Determine the (x, y) coordinate at the center of the cell enclosing the given text.  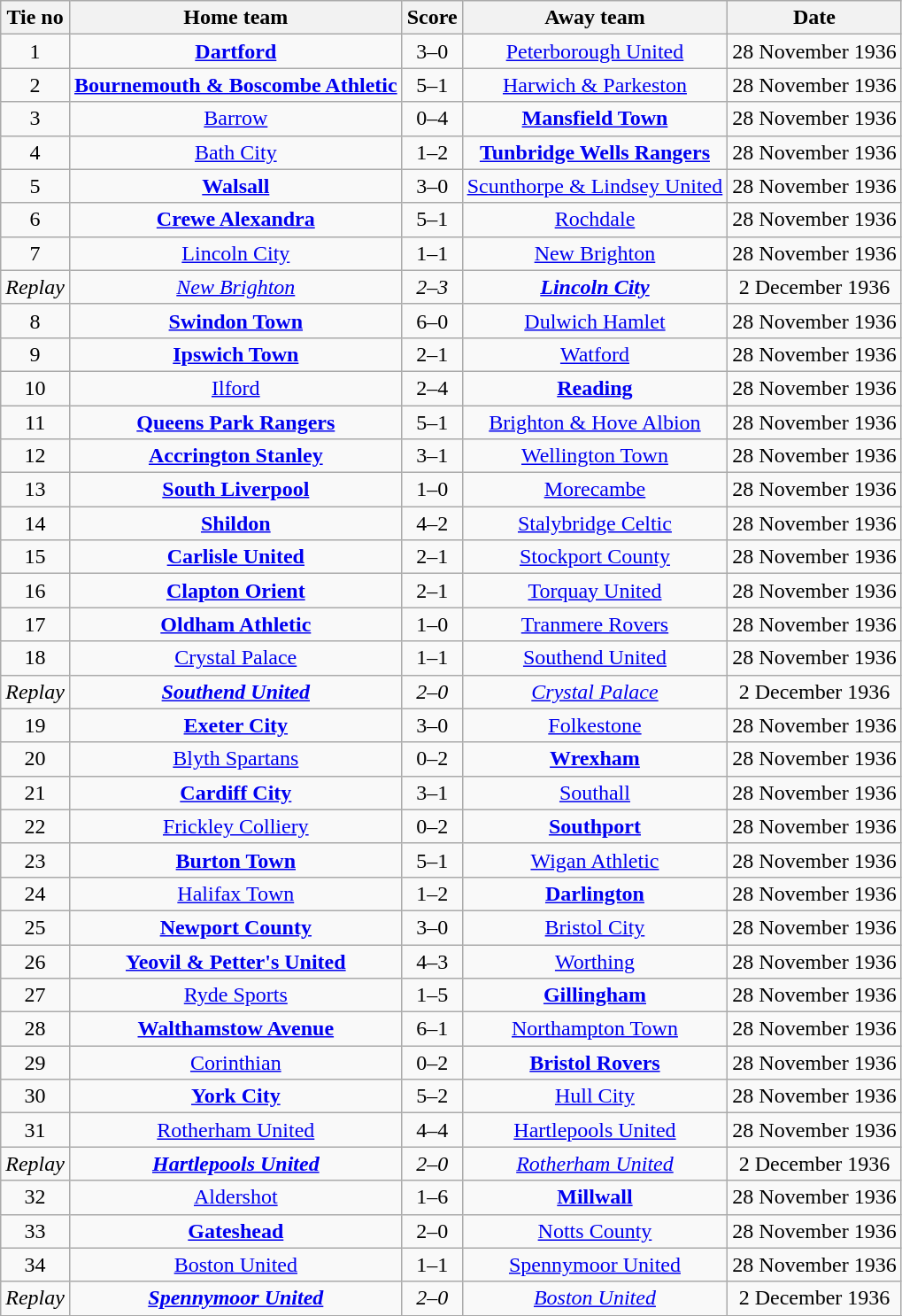
Dulwich Hamlet (595, 321)
Notts County (595, 1231)
22 (35, 826)
2 (35, 85)
Walthamstow Avenue (235, 1029)
Hull City (595, 1096)
Southall (595, 793)
30 (35, 1096)
4–3 (432, 961)
Bristol Rovers (595, 1063)
Watford (595, 354)
27 (35, 995)
Bristol City (595, 927)
Tranmere Rovers (595, 624)
3 (35, 119)
Queens Park Rangers (235, 422)
Northampton Town (595, 1029)
Yeovil & Petter's United (235, 961)
5 (35, 186)
25 (35, 927)
Stalybridge Celtic (595, 523)
Wigan Athletic (595, 860)
Home team (235, 18)
0–4 (432, 119)
Frickley Colliery (235, 826)
Newport County (235, 927)
Ipswich Town (235, 354)
14 (35, 523)
Worthing (595, 961)
4 (35, 152)
8 (35, 321)
Date (814, 18)
21 (35, 793)
Mansfield Town (595, 119)
Scunthorpe & Lindsey United (595, 186)
13 (35, 490)
Reading (595, 388)
Harwich & Parkeston (595, 85)
Tie no (35, 18)
Halifax Town (235, 894)
Aldershot (235, 1197)
Peterborough United (595, 51)
Burton Town (235, 860)
12 (35, 456)
Blyth Spartans (235, 759)
Gillingham (595, 995)
Walsall (235, 186)
South Liverpool (235, 490)
33 (35, 1231)
Southport (595, 826)
Gateshead (235, 1231)
19 (35, 725)
10 (35, 388)
Corinthian (235, 1063)
26 (35, 961)
Cardiff City (235, 793)
17 (35, 624)
2–3 (432, 287)
Dartford (235, 51)
16 (35, 591)
5–2 (432, 1096)
Shildon (235, 523)
Stockport County (595, 557)
28 (35, 1029)
York City (235, 1096)
Crewe Alexandra (235, 220)
Wellington Town (595, 456)
6–0 (432, 321)
4–4 (432, 1130)
Rochdale (595, 220)
23 (35, 860)
Wrexham (595, 759)
4–2 (432, 523)
Tunbridge Wells Rangers (595, 152)
34 (35, 1265)
Oldham Athletic (235, 624)
1 (35, 51)
24 (35, 894)
18 (35, 658)
Folkestone (595, 725)
1–6 (432, 1197)
6–1 (432, 1029)
Torquay United (595, 591)
Swindon Town (235, 321)
Away team (595, 18)
Accrington Stanley (235, 456)
1–5 (432, 995)
7 (35, 253)
9 (35, 354)
Morecambe (595, 490)
Score (432, 18)
Ilford (235, 388)
Bath City (235, 152)
Barrow (235, 119)
Exeter City (235, 725)
Millwall (595, 1197)
Ryde Sports (235, 995)
11 (35, 422)
Bournemouth & Boscombe Athletic (235, 85)
Clapton Orient (235, 591)
20 (35, 759)
29 (35, 1063)
2–4 (432, 388)
6 (35, 220)
Carlisle United (235, 557)
32 (35, 1197)
15 (35, 557)
31 (35, 1130)
Brighton & Hove Albion (595, 422)
Darlington (595, 894)
